Pinpoint the cell where the given text exists, returning its (x, y) midpoint coordinate. 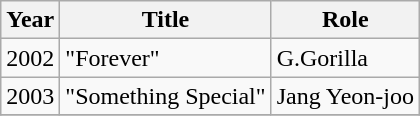
Year (30, 20)
"Forever" (166, 58)
Jang Yeon-joo (345, 96)
G.Gorilla (345, 58)
2003 (30, 96)
Title (166, 20)
Role (345, 20)
"Something Special" (166, 96)
2002 (30, 58)
